Locate the cell with the specified text and output its [X, Y] center coordinate. 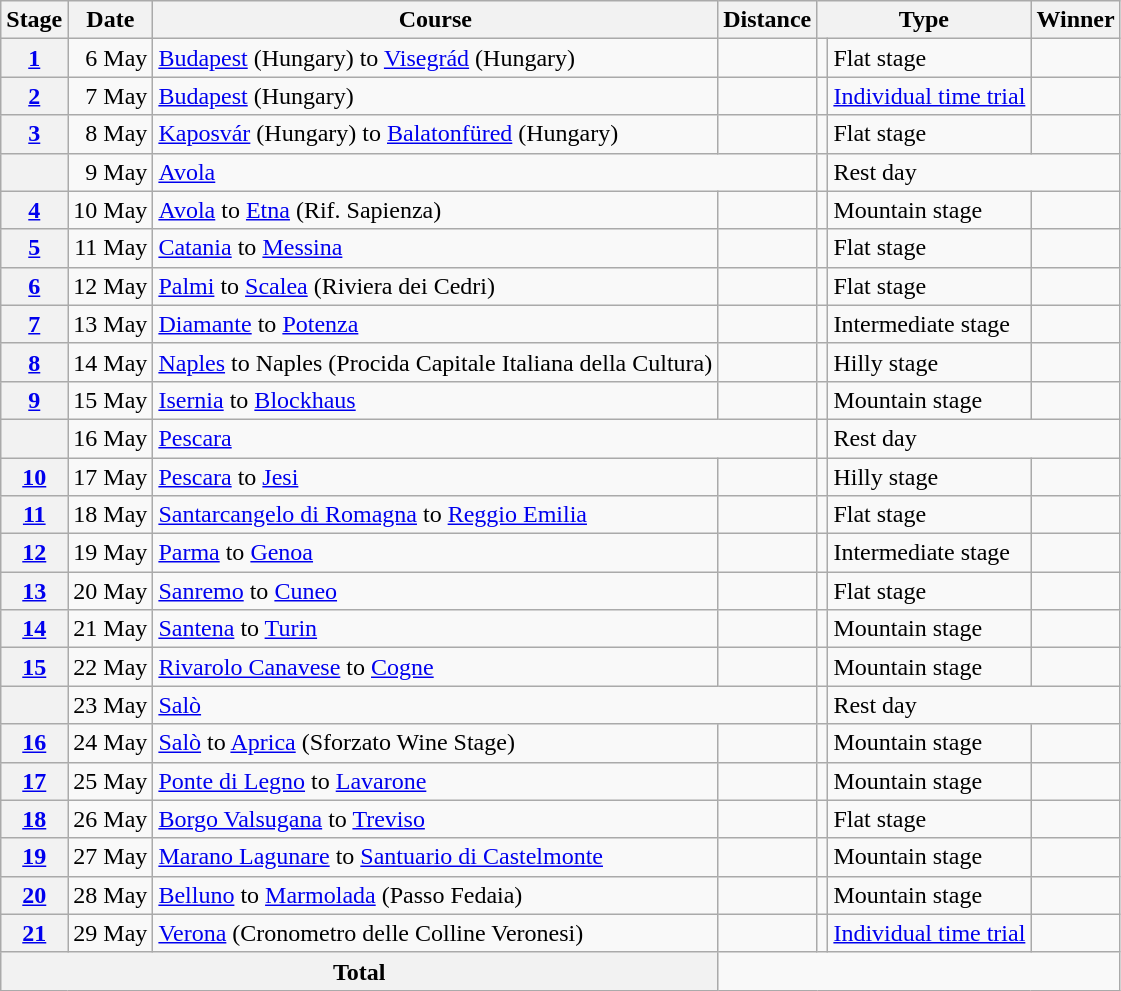
27 May [110, 857]
25 May [110, 781]
Palmi to Scalea (Riviera dei Cedri) [436, 286]
7 [34, 324]
15 [34, 667]
7 May [110, 96]
13 May [110, 324]
2 [34, 96]
19 May [110, 553]
24 May [110, 743]
Winner [1076, 20]
Borgo Valsugana to Treviso [436, 819]
Sanremo to Cuneo [436, 591]
15 May [110, 400]
Stage [34, 20]
19 [34, 857]
20 May [110, 591]
Pescara [485, 438]
4 [34, 210]
12 May [110, 286]
9 May [110, 172]
Total [360, 971]
16 May [110, 438]
Parma to Genoa [436, 553]
28 May [110, 895]
16 [34, 743]
Belluno to Marmolada (Passo Fedaia) [436, 895]
Budapest (Hungary) to Visegrád (Hungary) [436, 58]
Santarcangelo di Romagna to Reggio Emilia [436, 515]
Kaposvár (Hungary) to Balatonfüred (Hungary) [436, 134]
Santena to Turin [436, 629]
29 May [110, 933]
9 [34, 400]
23 May [110, 705]
Date [110, 20]
26 May [110, 819]
14 [34, 629]
6 [34, 286]
12 [34, 553]
Naples to Naples (Procida Capitale Italiana della Cultura) [436, 362]
Budapest (Hungary) [436, 96]
8 [34, 362]
5 [34, 248]
Course [436, 20]
21 [34, 933]
8 May [110, 134]
Salò [485, 705]
21 May [110, 629]
11 May [110, 248]
10 [34, 477]
Avola [485, 172]
13 [34, 591]
14 May [110, 362]
22 May [110, 667]
17 [34, 781]
20 [34, 895]
Salò to Aprica (Sforzato Wine Stage) [436, 743]
Ponte di Legno to Lavarone [436, 781]
18 [34, 819]
18 May [110, 515]
Diamante to Potenza [436, 324]
17 May [110, 477]
Type [924, 20]
3 [34, 134]
Rivarolo Canavese to Cogne [436, 667]
Isernia to Blockhaus [436, 400]
Marano Lagunare to Santuario di Castelmonte [436, 857]
10 May [110, 210]
Verona (Cronometro delle Colline Veronesi) [436, 933]
Catania to Messina [436, 248]
11 [34, 515]
1 [34, 58]
Avola to Etna (Rif. Sapienza) [436, 210]
6 May [110, 58]
Distance [768, 20]
Pescara to Jesi [436, 477]
